Determine the (X, Y) coordinate at the center of the cell enclosing the given text.  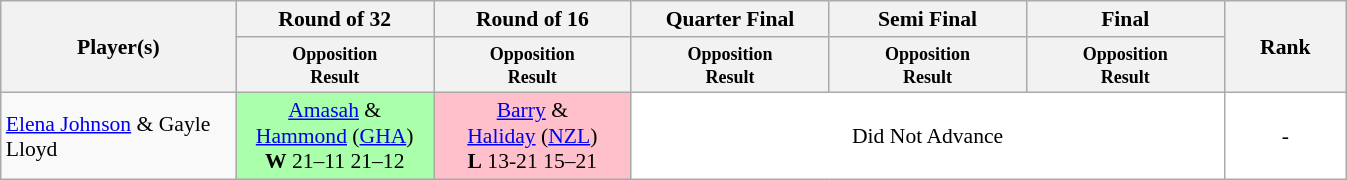
Elena Johnson & Gayle Lloyd (118, 136)
Amasah &Hammond (GHA)W 21–11 21–12 (335, 136)
Player(s) (118, 47)
Barry &Haliday (NZL)L 13-21 15–21 (533, 136)
Quarter Final (730, 19)
Rank (1286, 47)
Round of 32 (335, 19)
Round of 16 (533, 19)
- (1286, 136)
Final (1125, 19)
Did Not Advance (928, 136)
Semi Final (928, 19)
